Return (x, y) of the center of cell containing provided text 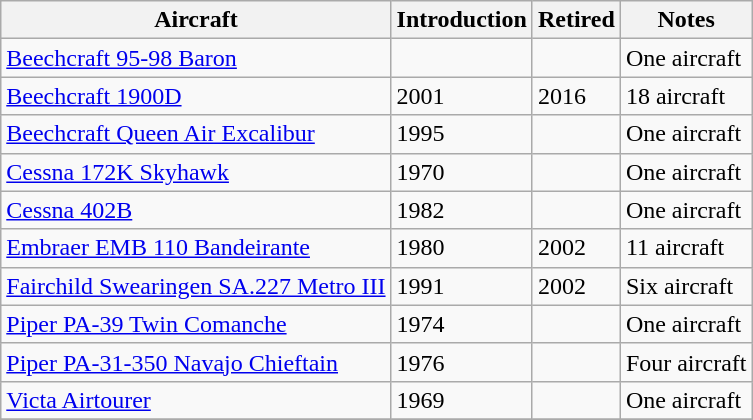
18 aircraft (686, 96)
Four aircraft (686, 362)
2001 (462, 96)
1974 (462, 324)
1991 (462, 286)
Aircraft (196, 20)
Six aircraft (686, 286)
Cessna 172K Skyhawk (196, 172)
1980 (462, 248)
Retired (576, 20)
1970 (462, 172)
Piper PA-39 Twin Comanche (196, 324)
Beechcraft 95-98 Baron (196, 58)
Cessna 402B (196, 210)
Embraer EMB 110 Bandeirante (196, 248)
2016 (576, 96)
Beechcraft 1900D (196, 96)
1995 (462, 134)
1982 (462, 210)
Notes (686, 20)
11 aircraft (686, 248)
Fairchild Swearingen SA.227 Metro III (196, 286)
Introduction (462, 20)
Beechcraft Queen Air Excalibur (196, 134)
Victa Airtourer (196, 400)
Piper PA-31-350 Navajo Chieftain (196, 362)
1969 (462, 400)
1976 (462, 362)
